Return (X, Y) of the center of cell containing provided text 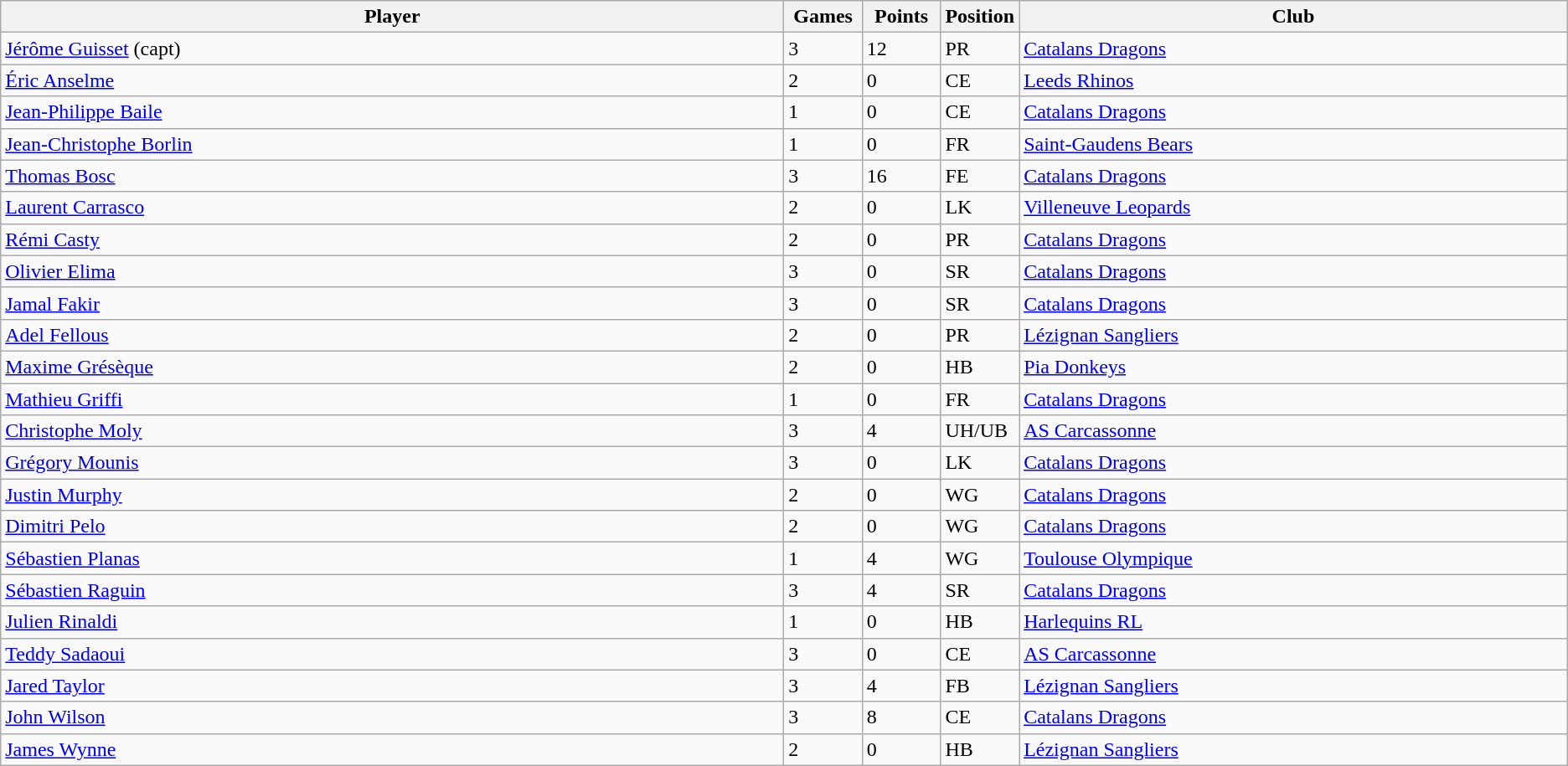
Adel Fellous (392, 335)
Points (901, 17)
UH/UB (980, 431)
12 (901, 49)
Pia Donkeys (1293, 367)
FE (980, 176)
Olivier Elima (392, 271)
8 (901, 717)
Games (823, 17)
Thomas Bosc (392, 176)
Sébastien Raguin (392, 590)
Éric Anselme (392, 80)
Club (1293, 17)
Christophe Moly (392, 431)
Jamal Fakir (392, 303)
FB (980, 686)
Justin Murphy (392, 495)
Harlequins RL (1293, 622)
John Wilson (392, 717)
Position (980, 17)
Mathieu Griffi (392, 399)
Rémi Casty (392, 239)
Maxime Grésèque (392, 367)
Jean-Christophe Borlin (392, 144)
Sébastien Planas (392, 558)
Villeneuve Leopards (1293, 208)
Julien Rinaldi (392, 622)
Jérôme Guisset (capt) (392, 49)
Player (392, 17)
Grégory Mounis (392, 463)
Jean-Philippe Baile (392, 112)
Jared Taylor (392, 686)
Dimitri Pelo (392, 527)
Saint-Gaudens Bears (1293, 144)
Toulouse Olympique (1293, 558)
Laurent Carrasco (392, 208)
16 (901, 176)
Teddy Sadaoui (392, 654)
James Wynne (392, 749)
Leeds Rhinos (1293, 80)
